Return the (x, y) coordinate for the center point of the cell that contains the specified text.  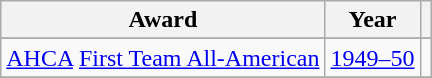
Year (372, 20)
1949–50 (372, 58)
AHCA First Team All-American (163, 58)
Award (163, 20)
